Determine the (x, y) coordinate at the center of the cell enclosing the given text.  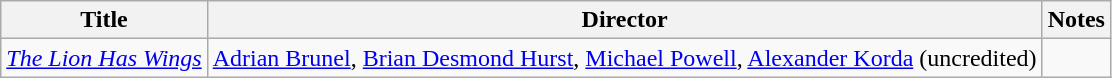
Title (104, 20)
Director (624, 20)
Adrian Brunel, Brian Desmond Hurst, Michael Powell, Alexander Korda (uncredited) (624, 58)
The Lion Has Wings (104, 58)
Notes (1076, 20)
